Provide the (X, Y) coordinate of the cell's center where the given text is located.  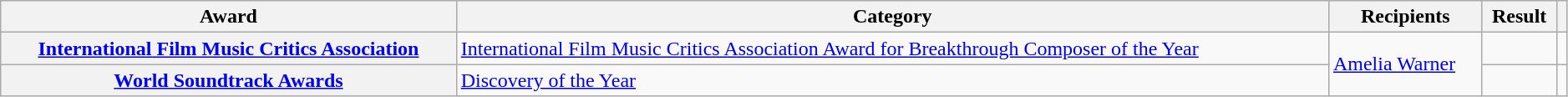
Category (892, 17)
Result (1519, 17)
Recipients (1405, 17)
International Film Music Critics Association (229, 48)
Discovery of the Year (892, 80)
International Film Music Critics Association Award for Breakthrough Composer of the Year (892, 48)
Award (229, 17)
World Soundtrack Awards (229, 80)
Amelia Warner (1405, 64)
